Output the (x, y) coordinate of the center of the cell containing the given text.  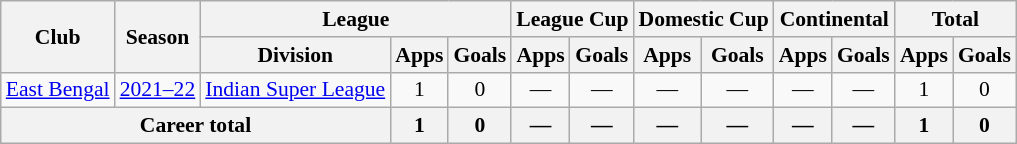
Indian Super League (295, 90)
Domestic Cup (704, 19)
League Cup (572, 19)
2021–22 (158, 90)
League (356, 19)
Career total (196, 126)
Total (956, 19)
Season (158, 36)
Club (58, 36)
Division (295, 55)
Continental (834, 19)
East Bengal (58, 90)
